Pinpoint the cell where the given text exists, returning its [x, y] midpoint coordinate. 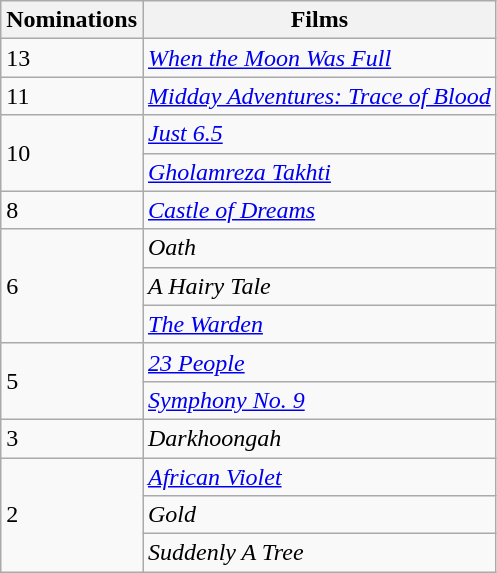
Nominations [72, 20]
8 [72, 210]
Midday Adventures: Trace of Blood [319, 96]
Oath [319, 248]
African Violet [319, 477]
Symphony No. 9 [319, 400]
Just 6.5 [319, 134]
Films [319, 20]
5 [72, 381]
A Hairy Tale [319, 286]
2 [72, 515]
10 [72, 153]
Gholamreza Takhti [319, 172]
3 [72, 438]
Castle of Dreams [319, 210]
Suddenly A Tree [319, 553]
13 [72, 58]
The Warden [319, 324]
When the Moon Was Full [319, 58]
6 [72, 286]
Darkhoongah [319, 438]
11 [72, 96]
Gold [319, 515]
23 People [319, 362]
